Identify which cell holds the provided text, then report its [X, Y] central coordinate. 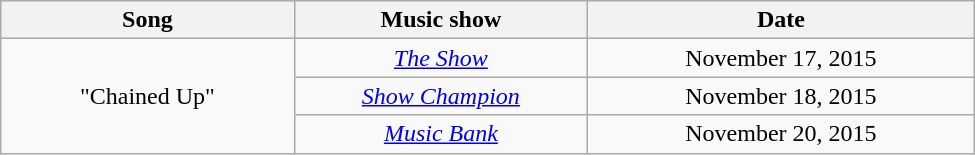
November 17, 2015 [782, 58]
The Show [440, 58]
Music show [440, 20]
Show Champion [440, 96]
Music Bank [440, 134]
November 18, 2015 [782, 96]
"Chained Up" [148, 96]
Date [782, 20]
Song [148, 20]
November 20, 2015 [782, 134]
